Locate the cell with the specified text and output its (x, y) center coordinate. 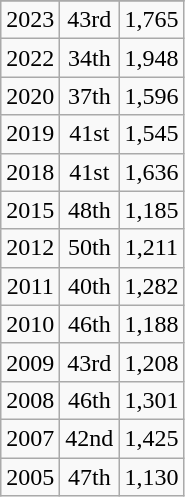
2019 (30, 134)
2022 (30, 58)
2007 (30, 438)
1,301 (152, 400)
2018 (30, 172)
1,425 (152, 438)
2009 (30, 362)
2010 (30, 324)
1,130 (152, 477)
1,208 (152, 362)
37th (90, 96)
2012 (30, 248)
1,636 (152, 172)
47th (90, 477)
2015 (30, 210)
2023 (30, 20)
2008 (30, 400)
34th (90, 58)
1,282 (152, 286)
1,211 (152, 248)
2005 (30, 477)
42nd (90, 438)
1,596 (152, 96)
1,185 (152, 210)
1,545 (152, 134)
2011 (30, 286)
40th (90, 286)
1,188 (152, 324)
50th (90, 248)
48th (90, 210)
2020 (30, 96)
1,948 (152, 58)
1,765 (152, 20)
